For the text-containing cell, return its midpoint in (x, y) coordinate format. 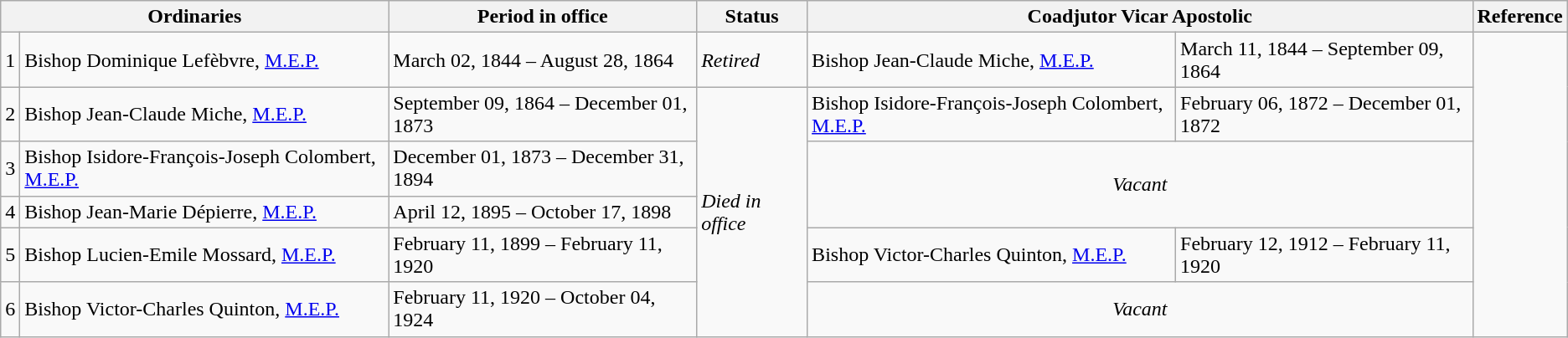
September 09, 1864 – December 01, 1873 (543, 114)
February 11, 1899 – February 11, 1920 (543, 254)
Coadjutor Vicar Apostolic (1140, 17)
February 11, 1920 – October 04, 1924 (543, 310)
Died in office (752, 212)
February 12, 1912 – February 11, 1920 (1324, 254)
Bishop Jean-Marie Dépierre, M.E.P. (204, 212)
Bishop Lucien-Emile Mossard, M.E.P. (204, 254)
April 12, 1895 – October 17, 1898 (543, 212)
Ordinaries (194, 17)
4 (10, 212)
Status (752, 17)
5 (10, 254)
2 (10, 114)
1 (10, 60)
6 (10, 310)
February 06, 1872 – December 01, 1872 (1324, 114)
Bishop Dominique Lefèbvre, M.E.P. (204, 60)
Period in office (543, 17)
Reference (1519, 17)
March 02, 1844 – August 28, 1864 (543, 60)
3 (10, 169)
March 11, 1844 – September 09, 1864 (1324, 60)
Retired (752, 60)
December 01, 1873 – December 31, 1894 (543, 169)
